Return [X, Y] of the center of cell containing provided text 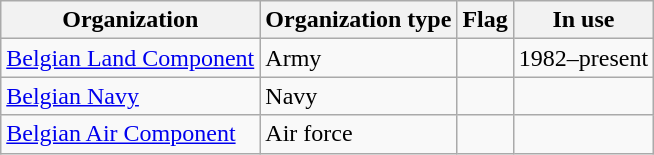
Navy [358, 96]
Belgian Air Component [130, 134]
1982–present [583, 58]
Army [358, 58]
Air force [358, 134]
Organization type [358, 20]
Belgian Land Component [130, 58]
Flag [485, 20]
In use [583, 20]
Organization [130, 20]
Belgian Navy [130, 96]
